From the cell containing the given text, extract its center point as [X, Y] coordinate. 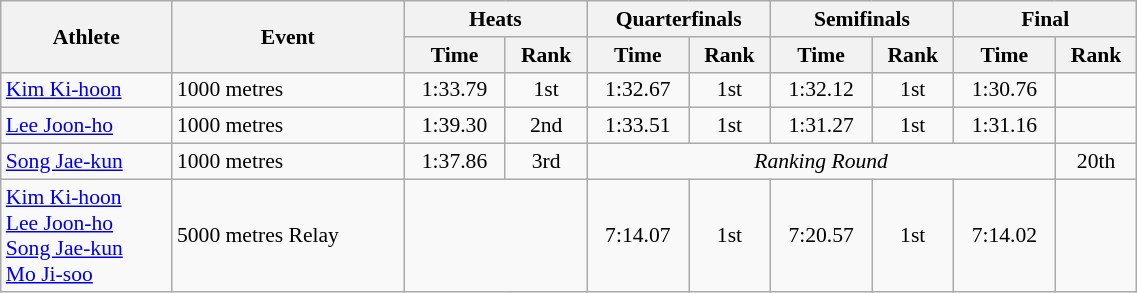
1:32.12 [821, 90]
1:39.30 [455, 126]
Kim Ki-hoon [86, 90]
Final [1046, 19]
1:37.86 [455, 162]
Kim Ki-hoon Lee Joon-ho Song Jae-kun Mo Ji-soo [86, 235]
Semifinals [862, 19]
1:30.76 [1005, 90]
1:33.79 [455, 90]
2nd [546, 126]
1:32.67 [638, 90]
Song Jae-kun [86, 162]
Quarterfinals [678, 19]
1:33.51 [638, 126]
7:20.57 [821, 235]
7:14.07 [638, 235]
20th [1096, 162]
3rd [546, 162]
1:31.27 [821, 126]
1:31.16 [1005, 126]
Ranking Round [821, 162]
Event [288, 36]
5000 metres Relay [288, 235]
Lee Joon-ho [86, 126]
Athlete [86, 36]
Heats [496, 19]
7:14.02 [1005, 235]
